Extract the (X, Y) coordinate from the center of the cell holding the provided text.  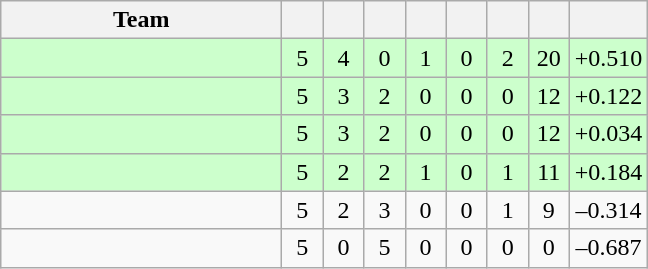
+0.184 (608, 172)
–0.314 (608, 210)
+0.034 (608, 134)
20 (548, 58)
+0.122 (608, 96)
11 (548, 172)
+0.510 (608, 58)
Team (142, 20)
–0.687 (608, 248)
9 (548, 210)
4 (344, 58)
